Capture the cell that displays the provided text and extract its [X, Y] central coordinate. 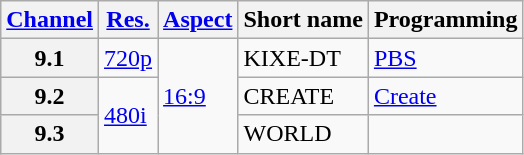
Create [446, 96]
Programming [446, 20]
480i [128, 115]
KIXE-DT [303, 58]
Res. [128, 20]
720p [128, 58]
9.3 [50, 134]
16:9 [198, 96]
PBS [446, 58]
Aspect [198, 20]
CREATE [303, 96]
Short name [303, 20]
WORLD [303, 134]
9.2 [50, 96]
9.1 [50, 58]
Channel [50, 20]
